Search for the cell housing the specified text and yield its [X, Y] center coordinate. 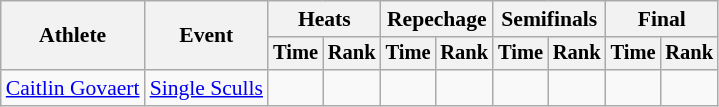
Repechage [437, 19]
Single Sculls [206, 88]
Athlete [73, 36]
Final [662, 19]
Heats [324, 19]
Caitlin Govaert [73, 88]
Semifinals [549, 19]
Event [206, 36]
